Scan for the cell matching the given text and deliver its [x, y] coordinate at center. 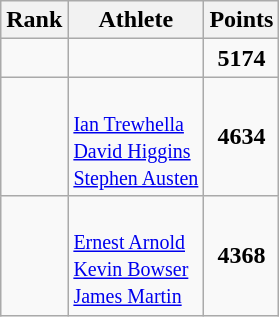
Ernest ArnoldKevin BowserJames Martin [136, 256]
Athlete [136, 20]
5174 [242, 58]
4368 [242, 256]
Ian TrewhellaDavid HigginsStephen Austen [136, 136]
Rank [34, 20]
4634 [242, 136]
Points [242, 20]
